Determine the [x, y] coordinate at the center of the cell enclosing the given text.  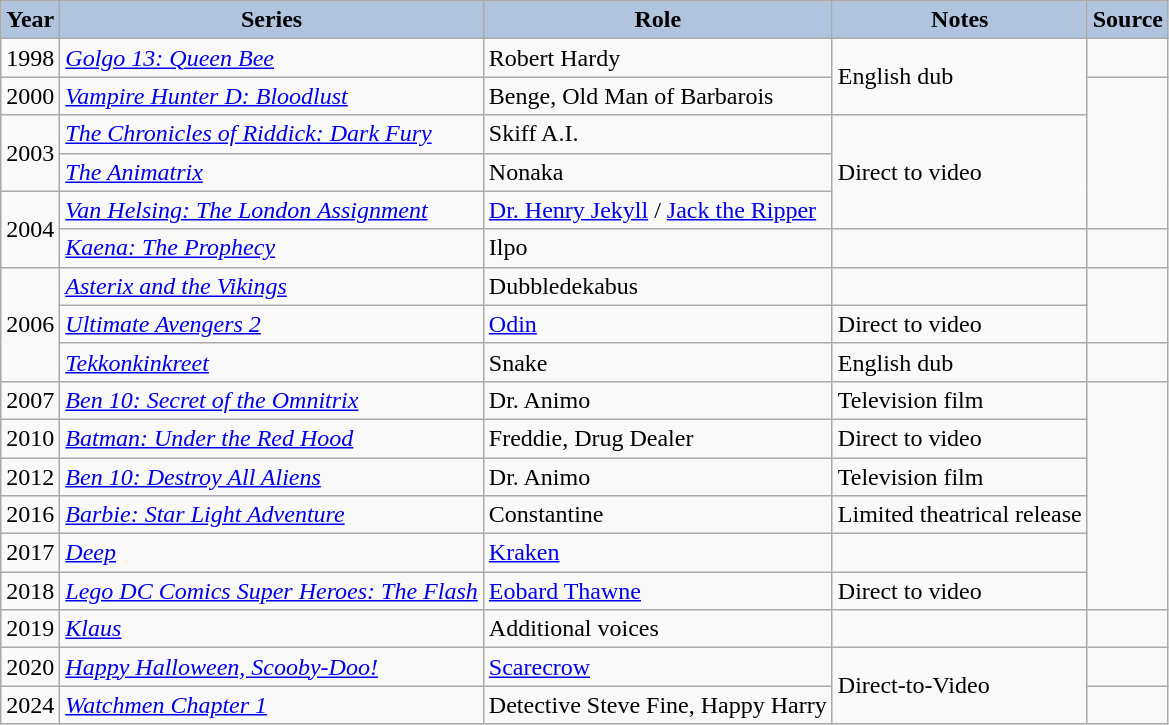
Ben 10: Secret of the Omnitrix [272, 400]
Barbie: Star Light Adventure [272, 515]
Skiff A.I. [658, 134]
Vampire Hunter D: Bloodlust [272, 96]
Golgo 13: Queen Bee [272, 58]
1998 [30, 58]
The Chronicles of Riddick: Dark Fury [272, 134]
Eobard Thawne [658, 591]
2017 [30, 553]
Ultimate Avengers 2 [272, 324]
Freddie, Drug Dealer [658, 438]
2019 [30, 629]
Kaena: The Prophecy [272, 248]
Detective Steve Fine, Happy Harry [658, 705]
2012 [30, 477]
Asterix and the Vikings [272, 286]
2007 [30, 400]
Snake [658, 362]
Notes [960, 20]
2006 [30, 324]
Watchmen Chapter 1 [272, 705]
Tekkonkinkreet [272, 362]
Ben 10: Destroy All Aliens [272, 477]
Ilpo [658, 248]
Dubbledekabus [658, 286]
2004 [30, 229]
2010 [30, 438]
Source [1128, 20]
Batman: Under the Red Hood [272, 438]
2003 [30, 153]
2024 [30, 705]
Dr. Henry Jekyll / Jack the Ripper [658, 210]
Role [658, 20]
Kraken [658, 553]
2020 [30, 667]
Robert Hardy [658, 58]
Series [272, 20]
2018 [30, 591]
Van Helsing: The London Assignment [272, 210]
Nonaka [658, 172]
Limited theatrical release [960, 515]
2000 [30, 96]
Benge, Old Man of Barbarois [658, 96]
Additional voices [658, 629]
2016 [30, 515]
Year [30, 20]
Scarecrow [658, 667]
Odin [658, 324]
The Animatrix [272, 172]
Lego DC Comics Super Heroes: The Flash [272, 591]
Direct-to-Video [960, 686]
Happy Halloween, Scooby-Doo! [272, 667]
Klaus [272, 629]
Constantine [658, 515]
Deep [272, 553]
